From the cell containing the given text, extract its center point as (x, y) coordinate. 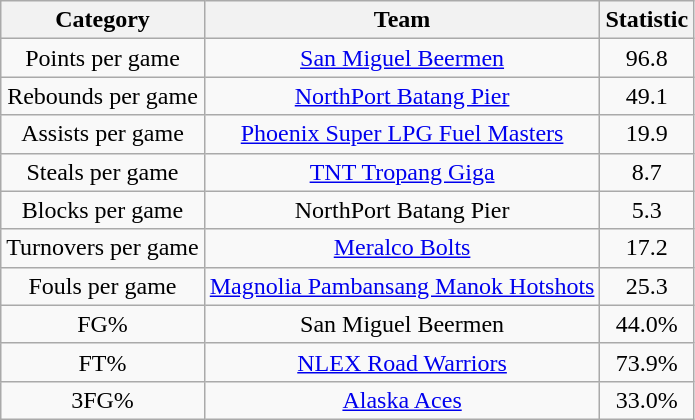
3FG% (102, 400)
Rebounds per game (102, 96)
25.3 (647, 286)
Assists per game (102, 134)
Meralco Bolts (402, 248)
Alaska Aces (402, 400)
Category (102, 20)
Team (402, 20)
5.3 (647, 210)
TNT Tropang Giga (402, 172)
Points per game (102, 58)
Blocks per game (102, 210)
44.0% (647, 324)
49.1 (647, 96)
Magnolia Pambansang Manok Hotshots (402, 286)
33.0% (647, 400)
Steals per game (102, 172)
Turnovers per game (102, 248)
FT% (102, 362)
96.8 (647, 58)
73.9% (647, 362)
17.2 (647, 248)
FG% (102, 324)
Fouls per game (102, 286)
NLEX Road Warriors (402, 362)
Statistic (647, 20)
19.9 (647, 134)
Phoenix Super LPG Fuel Masters (402, 134)
8.7 (647, 172)
